Locate the cell with the specified text and output its (X, Y) center coordinate. 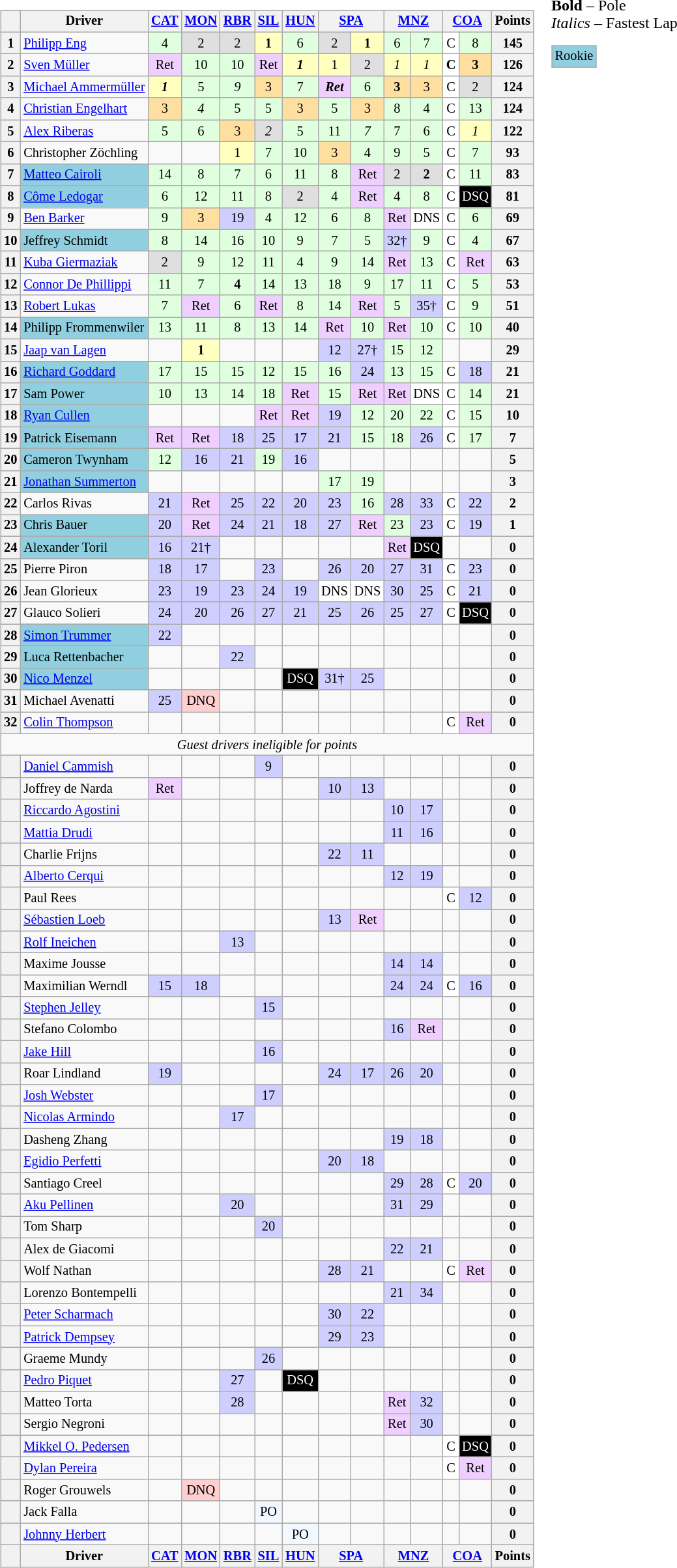
Philipp Eng (84, 43)
53 (513, 285)
27† (367, 350)
Rolf Ineichen (84, 942)
Christopher Zöchling (84, 153)
Christian Engelhart (84, 109)
Graeme Mundy (84, 1359)
Luca Rettenbacher (84, 657)
Côme Ledogar (84, 197)
Sven Müller (84, 65)
67 (513, 240)
51 (513, 306)
Aku Pellinen (84, 1205)
Wolf Nathan (84, 1271)
31† (334, 679)
81 (513, 197)
Dasheng Zhang (84, 1139)
145 (513, 43)
34 (426, 1293)
Paul Rees (84, 898)
93 (513, 153)
Sébastien Loeb (84, 920)
32† (397, 240)
Joffrey de Narda (84, 789)
35† (426, 306)
Patrick Dempsey (84, 1337)
Rookie (575, 57)
Egidio Perfetti (84, 1162)
Matteo Cairoli (84, 175)
Ryan Cullen (84, 416)
Tom Sharp (84, 1227)
Michael Avenatti (84, 701)
Nicolas Armindo (84, 1117)
Philipp Frommenwiler (84, 328)
Sam Power (84, 394)
Chris Bauer (84, 526)
Peter Scharmach (84, 1315)
Jaap van Lagen (84, 350)
Cameron Twynham (84, 460)
Kuba Giermaziak (84, 263)
Colin Thompson (84, 723)
Pierre Piron (84, 569)
126 (513, 65)
Daniel Cammish (84, 767)
122 (513, 131)
Mikkel O. Pedersen (84, 1446)
Maxime Jousse (84, 964)
Josh Webster (84, 1096)
Dylan Pereira (84, 1468)
Patrick Eisemann (84, 438)
69 (513, 219)
Robert Lukas (84, 306)
Alberto Cerqui (84, 876)
63 (513, 263)
Lorenzo Bontempelli (84, 1293)
Jake Hill (84, 1051)
Connor De Phillippi (84, 285)
Michael Ammermüller (84, 87)
83 (513, 175)
21† (201, 547)
Alexander Toril (84, 547)
Jonathan Summerton (84, 481)
Johnny Herbert (84, 1534)
Mattia Drudi (84, 833)
Jean Glorieux (84, 592)
Simon Trummer (84, 635)
Alex de Giacomi (84, 1249)
Glauco Solieri (84, 613)
Stefano Colombo (84, 1030)
Sergio Negroni (84, 1425)
Jack Falla (84, 1512)
Carlos Rivas (84, 504)
Stephen Jelley (84, 1008)
Charlie Frijns (84, 855)
Matteo Torta (84, 1403)
Roger Grouwels (84, 1490)
Richard Goddard (84, 372)
Jeffrey Schmidt (84, 240)
33 (426, 504)
Maximilian Werndl (84, 986)
Ben Barker (84, 219)
Nico Menzel (84, 679)
Riccardo Agostini (84, 810)
Santiago Creel (84, 1183)
Roar Lindland (84, 1074)
Pedro Piquet (84, 1380)
40 (513, 328)
Alex Riberas (84, 131)
Guest drivers ineligible for points (267, 745)
